Output the [X, Y] coordinate of the center of the cell containing the given text.  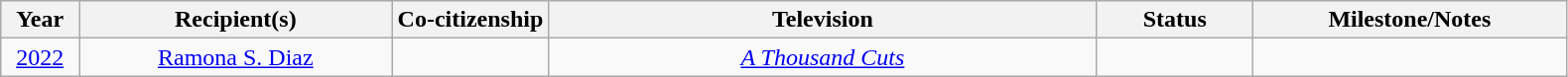
Milestone/Notes [1409, 20]
2022 [40, 57]
Ramona S. Diaz [236, 57]
Status [1175, 20]
Year [40, 20]
Recipient(s) [236, 20]
A Thousand Cuts [823, 57]
Television [823, 20]
Co-citizenship [470, 20]
